Output the [X, Y] coordinate of the center of the cell containing the given text.  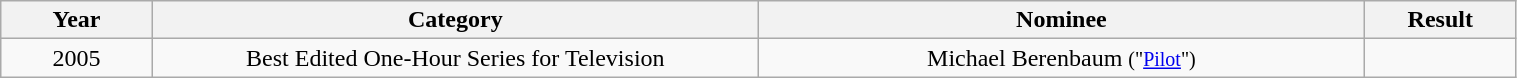
Year [77, 20]
Category [455, 20]
2005 [77, 58]
Nominee [1061, 20]
Michael Berenbaum ("Pilot") [1061, 58]
Result [1440, 20]
Best Edited One-Hour Series for Television [455, 58]
